Provide the (x, y) coordinate of the cell's center where the given text is located.  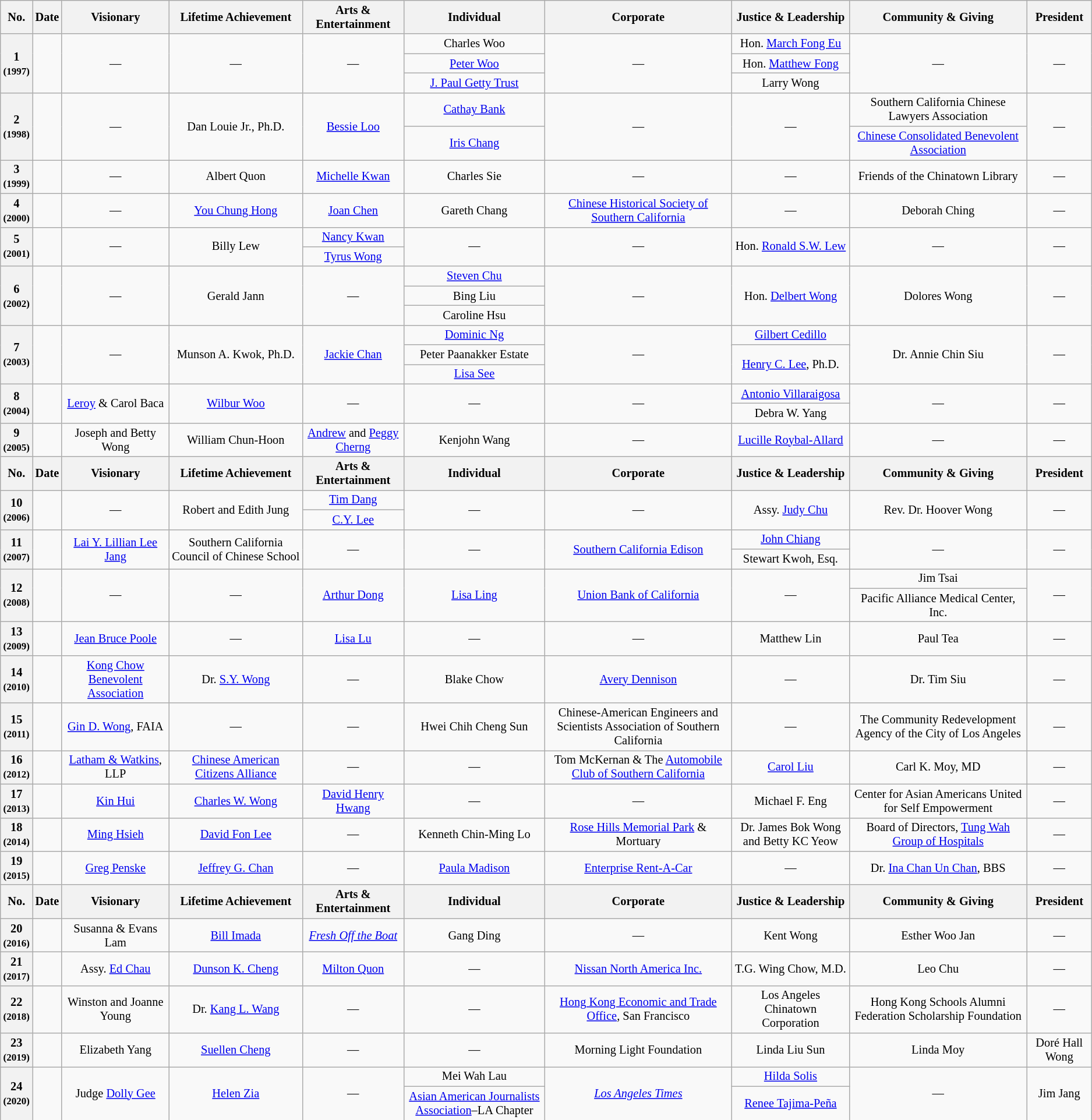
T.G. Wing Chow, M.D. (790, 969)
Chinese Consolidated Benevolent Association (938, 143)
Lisa Ling (474, 595)
Kong Chow Benevolent Association (115, 679)
Assy. Ed Chau (115, 969)
Tim Dang (353, 500)
Leo Chu (938, 969)
Matthew Lin (790, 638)
You Chung Hong (235, 210)
Kenjohn Wang (474, 440)
Greg Penske (115, 868)
Michelle Kwan (353, 176)
John Chiang (790, 539)
Morning Light Foundation (638, 1050)
Gilbert Cedillo (790, 335)
Kin Hui (115, 801)
Paul Tea (938, 638)
10(2006) (16, 509)
Gin D. Wong, FAIA (115, 727)
Helen Zia (235, 1093)
Steven Chu (474, 276)
Hon. Ronald S.W. Lew (790, 247)
19(2015) (16, 868)
Henry C. Lee, Ph.D. (790, 365)
Judge Dolly Gee (115, 1093)
22(2018) (16, 1009)
Fresh Off the Boat (353, 935)
Friends of the Chinatown Library (938, 176)
Caroline Hsu (474, 315)
Lisa See (474, 374)
Assy. Judy Chu (790, 509)
20(2016) (16, 935)
Charles Woo (474, 44)
Kent Wong (790, 935)
17(2013) (16, 801)
Southern California Council of Chinese School (235, 549)
Dunson K. Cheng (235, 969)
12(2008) (16, 595)
Nissan North America Inc. (638, 969)
16(2012) (16, 767)
Hilda Solis (790, 1076)
Carol Liu (790, 767)
C.Y. Lee (353, 520)
Antonio Villaraigosa (790, 394)
Carl K. Moy, MD (938, 767)
Lucille Roybal-Allard (790, 440)
Dr. Kang L. Wang (235, 1009)
5(2001) (16, 247)
9(2005) (16, 440)
Lisa Lu (353, 638)
Chinese American Citizens Alliance (235, 767)
Chinese-American Engineers and Scientists Association of Southern California (638, 727)
Milton Quon (353, 969)
Center for Asian Americans United for Self Empowerment (938, 801)
23(2019) (16, 1050)
Ming Hsieh (115, 835)
William Chun-Hoon (235, 440)
8(2004) (16, 403)
The Community Redevelopment Agency of the City of Los Angeles (938, 727)
Charles Sie (474, 176)
Southern California Chinese Lawyers Association (938, 109)
Pacific Alliance Medical Center, Inc. (938, 605)
Peter Paanakker Estate (474, 355)
Bill Imada (235, 935)
Paula Madison (474, 868)
24(2020) (16, 1093)
Charles W. Wong (235, 801)
Hong Kong Schools Alumni Federation Scholarship Foundation (938, 1009)
18(2014) (16, 835)
Hon. March Fong Eu (790, 44)
Kenneth Chin-Ming Lo (474, 835)
Michael F. Eng (790, 801)
Dr. Ina Chan Un Chan, BBS (938, 868)
Linda Liu Sun (790, 1050)
Robert and Edith Jung (235, 509)
Bing Liu (474, 296)
Hon. Delbert Wong (790, 296)
15(2011) (16, 727)
Dominic Ng (474, 335)
David Henry Hwang (353, 801)
Asian American Journalists Association–LA Chapter (474, 1103)
Jim Jang (1059, 1093)
Cathay Bank (474, 109)
Hwei Chih Cheng Sun (474, 727)
3(1999) (16, 176)
Gerald Jann (235, 296)
Billy Lew (235, 247)
Larry Wong (790, 83)
Latham & Watkins, LLP (115, 767)
Joan Chen (353, 210)
Tom McKernan & The Automobile Club of Southern California (638, 767)
Wilbur Woo (235, 403)
6(2002) (16, 296)
Nancy Kwan (353, 237)
Avery Dennison (638, 679)
Union Bank of California (638, 595)
Suellen Cheng (235, 1050)
J. Paul Getty Trust (474, 83)
Lai Y. Lillian Lee Jang (115, 549)
David Fon Lee (235, 835)
Hon. Matthew Fong (790, 63)
4(2000) (16, 210)
Doré Hall Wong (1059, 1050)
Winston and Joanne Young (115, 1009)
Stewart Kwoh, Esq. (790, 559)
Munson A. Kwok, Ph.D. (235, 354)
Gang Ding (474, 935)
Leroy & Carol Baca (115, 403)
Dr. S.Y. Wong (235, 679)
Los Angeles Times (638, 1093)
Albert Quon (235, 176)
Blake Chow (474, 679)
Hong Kong Economic and Trade Office, San Francisco (638, 1009)
13(2009) (16, 638)
Enterprise Rent-A-Car (638, 868)
Andrew and Peggy Cherng (353, 440)
Dan Louie Jr., Ph.D. (235, 126)
Mei Wah Lau (474, 1076)
11(2007) (16, 549)
14(2010) (16, 679)
Arthur Dong (353, 595)
Dr. James Bok Wong and Betty KC Yeow (790, 835)
Jim Tsai (938, 578)
Peter Woo (474, 63)
Iris Chang (474, 143)
Elizabeth Yang (115, 1050)
Bessie Loo (353, 126)
7(2003) (16, 354)
Rose Hills Memorial Park & Mortuary (638, 835)
Southern California Edison (638, 549)
Susanna & Evans Lam (115, 935)
Jackie Chan (353, 354)
Linda Moy (938, 1050)
Dolores Wong (938, 296)
Renee Tajima-Peña (790, 1103)
Board of Directors, Tung Wah Group of Hospitals (938, 835)
Deborah Ching (938, 210)
Dr. Annie Chin Siu (938, 354)
Debra W. Yang (790, 413)
21(2017) (16, 969)
Chinese Historical Society of Southern California (638, 210)
Gareth Chang (474, 210)
Joseph and Betty Wong (115, 440)
Jean Bruce Poole (115, 638)
Los Angeles Chinatown Corporation (790, 1009)
Dr. Tim Siu (938, 679)
2(1998) (16, 126)
1(1997) (16, 63)
Tyrus Wong (353, 256)
Jeffrey G. Chan (235, 868)
Rev. Dr. Hoover Wong (938, 509)
Esther Woo Jan (938, 935)
